Pinpoint the cell where the given text exists, returning its [x, y] midpoint coordinate. 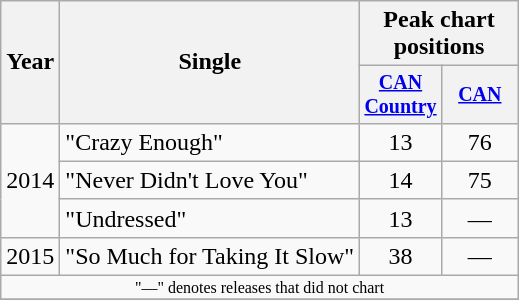
Year [30, 62]
"So Much for Taking It Slow" [210, 256]
2015 [30, 256]
CAN Country [401, 94]
CAN [480, 94]
"Never Didn't Love You" [210, 180]
75 [480, 180]
Peak chartpositions [440, 34]
"—" denotes releases that did not chart [260, 288]
38 [401, 256]
76 [480, 142]
"Crazy Enough" [210, 142]
Single [210, 62]
"Undressed" [210, 218]
2014 [30, 180]
14 [401, 180]
